Find where the given text appears and provide that cell's center as (x, y) coordinate. 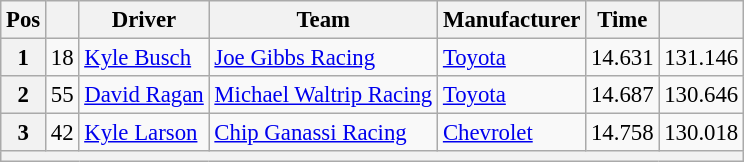
55 (62, 95)
Chip Ganassi Racing (324, 133)
Pos (24, 20)
3 (24, 133)
14.758 (622, 133)
Joe Gibbs Racing (324, 58)
Time (622, 20)
Team (324, 20)
Manufacturer (512, 20)
14.631 (622, 58)
David Ragan (144, 95)
18 (62, 58)
2 (24, 95)
130.018 (702, 133)
1 (24, 58)
Kyle Larson (144, 133)
130.646 (702, 95)
Michael Waltrip Racing (324, 95)
Driver (144, 20)
14.687 (622, 95)
Chevrolet (512, 133)
Kyle Busch (144, 58)
131.146 (702, 58)
42 (62, 133)
